Search for the cell housing the specified text and yield its [X, Y] center coordinate. 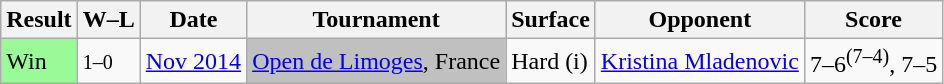
1–0 [108, 62]
Date [193, 20]
Nov 2014 [193, 62]
Opponent [700, 20]
7–6(7–4), 7–5 [873, 62]
Win [39, 62]
Hard (i) [551, 62]
Open de Limoges, France [376, 62]
W–L [108, 20]
Surface [551, 20]
Score [873, 20]
Result [39, 20]
Tournament [376, 20]
Kristina Mladenovic [700, 62]
